Pinpoint the cell where the given text exists, returning its (X, Y) midpoint coordinate. 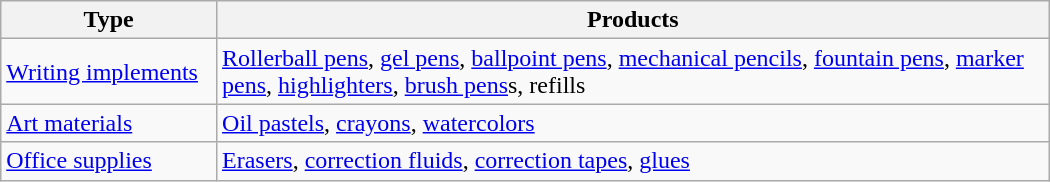
Rollerball pens, gel pens, ballpoint pens, mechanical pencils, fountain pens, marker pens, highlighters, brush penss, refills (634, 72)
Products (634, 20)
Oil pastels, crayons, watercolors (634, 123)
Writing implements (109, 72)
Type (109, 20)
Erasers, correction fluids, correction tapes, glues (634, 161)
Office supplies (109, 161)
Art materials (109, 123)
